Provide the [x, y] coordinate of the cell's center where the given text is located.  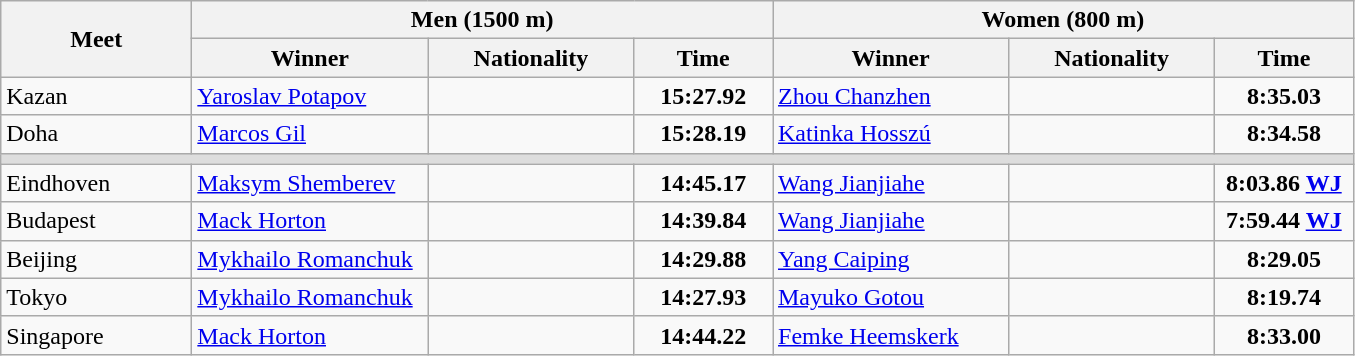
14:44.22 [704, 335]
Meet [96, 39]
Women (800 m) [1062, 20]
Men (1500 m) [482, 20]
14:45.17 [704, 183]
15:28.19 [704, 134]
Marcos Gil [310, 134]
Katinka Hosszú [890, 134]
7:59.44 WJ [1284, 221]
8:34.58 [1284, 134]
Yaroslav Potapov [310, 96]
8:29.05 [1284, 259]
8:35.03 [1284, 96]
14:29.88 [704, 259]
Eindhoven [96, 183]
Maksym Shemberev [310, 183]
14:39.84 [704, 221]
8:33.00 [1284, 335]
8:19.74 [1284, 297]
14:27.93 [704, 297]
Femke Heemskerk [890, 335]
Doha [96, 134]
Yang Caiping [890, 259]
Mayuko Gotou [890, 297]
15:27.92 [704, 96]
Singapore [96, 335]
Tokyo [96, 297]
Kazan [96, 96]
Beijing [96, 259]
Zhou Chanzhen [890, 96]
Budapest [96, 221]
8:03.86 WJ [1284, 183]
